Identify which cell holds the provided text, then report its [X, Y] central coordinate. 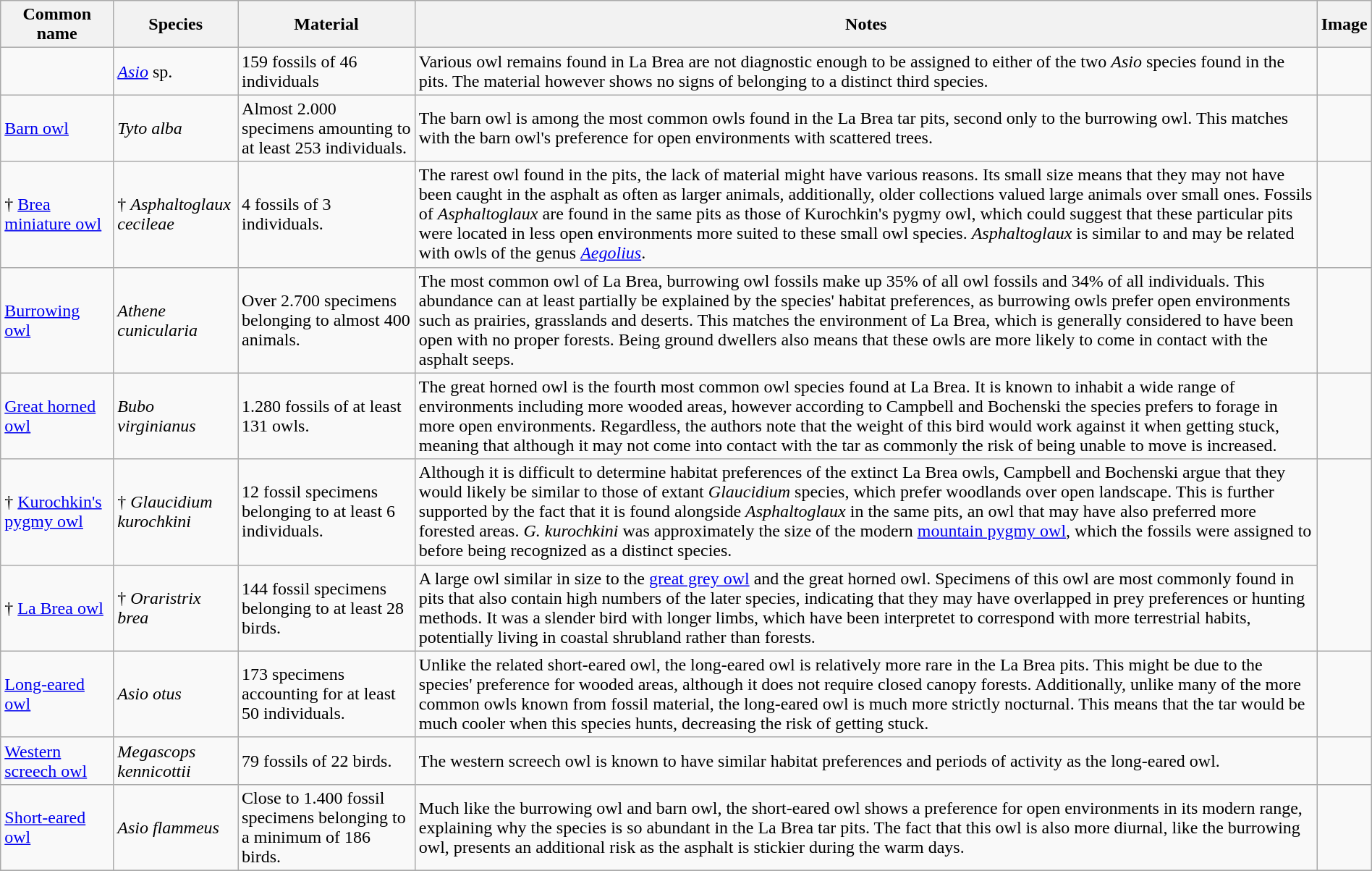
Asio flammeus [176, 827]
Asio otus [176, 694]
† Glaucidium kurochkini [176, 512]
Almost 2.000 specimens amounting to at least 253 individuals. [327, 128]
Athene cunicularia [176, 320]
79 fossils of 22 birds. [327, 760]
The western screech owl is known to have similar habitat preferences and periods of activity as the long-eared owl. [865, 760]
Common name [57, 25]
Short-eared owl [57, 827]
Over 2.700 specimens belonging to almost 400 animals. [327, 320]
Barn owl [57, 128]
Western screech owl [57, 760]
4 fossils of 3 individuals. [327, 214]
† Asphaltoglaux cecileae [176, 214]
Tyto alba [176, 128]
173 specimens accounting for at least 50 individuals. [327, 694]
Megascops kennicottii [176, 760]
† La Brea owl [57, 608]
Asio sp. [176, 71]
159 fossils of 46 individuals [327, 71]
Great horned owl [57, 416]
Species [176, 25]
† Brea miniature owl [57, 214]
Notes [865, 25]
Bubo virginianus [176, 416]
† Oraristrix brea [176, 608]
1.280 fossils of at least 131 owls. [327, 416]
Long-eared owl [57, 694]
12 fossil specimens belonging to at least 6 individuals. [327, 512]
Image [1345, 25]
Close to 1.400 fossil specimens belonging to a minimum of 186 birds. [327, 827]
† Kurochkin's pygmy owl [57, 512]
Material [327, 25]
144 fossil specimens belonging to at least 28 birds. [327, 608]
Burrowing owl [57, 320]
